Return the (X, Y) coordinate for the center point of the cell that contains the specified text.  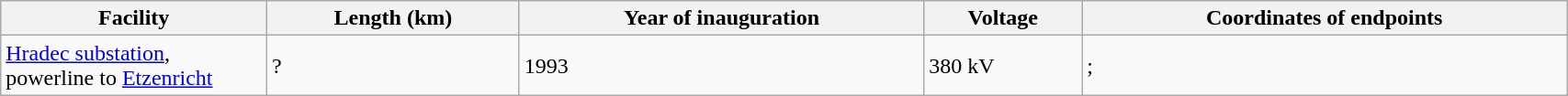
Voltage (1003, 18)
Hradec substation, powerline to Etzenricht (134, 66)
; (1325, 66)
1993 (721, 66)
Coordinates of endpoints (1325, 18)
380 kV (1003, 66)
Facility (134, 18)
Year of inauguration (721, 18)
? (393, 66)
Length (km) (393, 18)
